Return (x, y) of the center of cell containing provided text 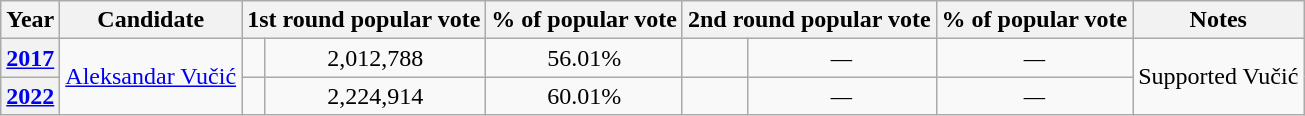
1st round popular vote (364, 20)
Year (30, 20)
Aleksandar Vučić (151, 77)
Supported Vučić (1218, 77)
60.01% (584, 96)
Candidate (151, 20)
56.01% (584, 58)
2,224,914 (374, 96)
2022 (30, 96)
2nd round popular vote (809, 20)
2017 (30, 58)
2,012,788 (374, 58)
Notes (1218, 20)
